Search for the cell housing the specified text and yield its (x, y) center coordinate. 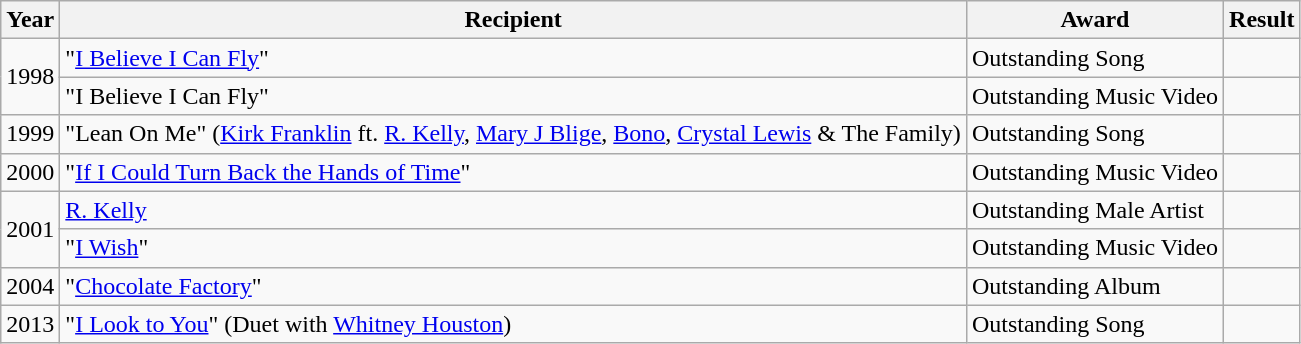
2013 (30, 324)
Recipient (514, 20)
2000 (30, 172)
Award (1094, 20)
"I Look to You" (Duet with Whitney Houston) (514, 324)
Outstanding Album (1094, 286)
Outstanding Male Artist (1094, 210)
"Lean On Me" (Kirk Franklin ft. R. Kelly, Mary J Blige, Bono, Crystal Lewis & The Family) (514, 134)
2001 (30, 229)
Result (1262, 20)
"I Wish" (514, 248)
"Chocolate Factory" (514, 286)
2004 (30, 286)
Year (30, 20)
1998 (30, 77)
"If I Could Turn Back the Hands of Time" (514, 172)
1999 (30, 134)
R. Kelly (514, 210)
